Scan for the cell matching the given text and deliver its (X, Y) coordinate at center. 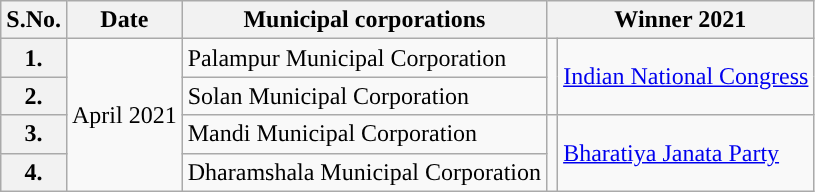
Solan Municipal Corporation (364, 96)
Bharatiya Janata Party (686, 153)
April 2021 (124, 115)
3. (34, 134)
Palampur Municipal Corporation (364, 58)
Dharamshala Municipal Corporation (364, 172)
Winner 2021 (680, 20)
2. (34, 96)
4. (34, 172)
Municipal corporations (364, 20)
S.No. (34, 20)
Date (124, 20)
Indian National Congress (686, 77)
Mandi Municipal Corporation (364, 134)
1. (34, 58)
